Detect which cell encompasses the target text, then output its [x, y] center coordinate. 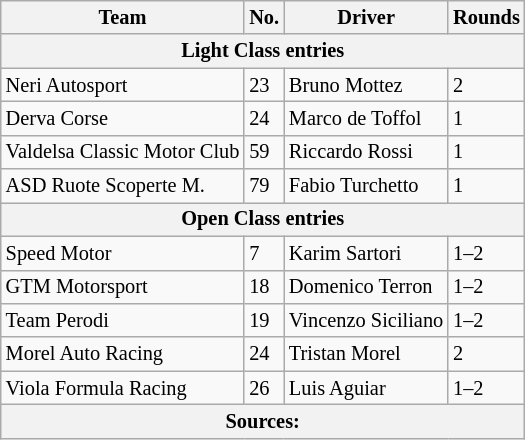
Tristan Morel [366, 354]
Rounds [486, 17]
Valdelsa Classic Motor Club [123, 152]
Vincenzo Siciliano [366, 320]
18 [264, 287]
23 [264, 85]
Open Class entries [263, 219]
59 [264, 152]
Derva Corse [123, 118]
19 [264, 320]
Driver [366, 17]
Neri Autosport [123, 85]
79 [264, 186]
Speed Motor [123, 253]
No. [264, 17]
Bruno Mottez [366, 85]
Team [123, 17]
7 [264, 253]
Domenico Terron [366, 287]
Sources: [263, 421]
Marco de Toffol [366, 118]
ASD Ruote Scoperte M. [123, 186]
Team Perodi [123, 320]
GTM Motorsport [123, 287]
Karim Sartori [366, 253]
Luis Aguiar [366, 388]
Riccardo Rossi [366, 152]
Morel Auto Racing [123, 354]
Light Class entries [263, 51]
Viola Formula Racing [123, 388]
26 [264, 388]
Fabio Turchetto [366, 186]
